Detect which cell encompasses the target text, then output its [x, y] center coordinate. 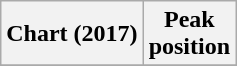
Peakposition [189, 34]
Chart (2017) [72, 34]
